Search for the cell housing the specified text and yield its [X, Y] center coordinate. 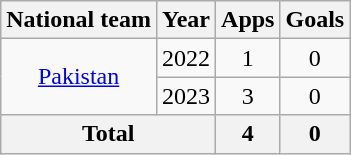
Goals [315, 20]
Year [186, 20]
Pakistan [79, 77]
Total [108, 134]
4 [248, 134]
2023 [186, 96]
3 [248, 96]
1 [248, 58]
Apps [248, 20]
National team [79, 20]
2022 [186, 58]
